Provide the [X, Y] coordinate of the cell's center where the given text is located.  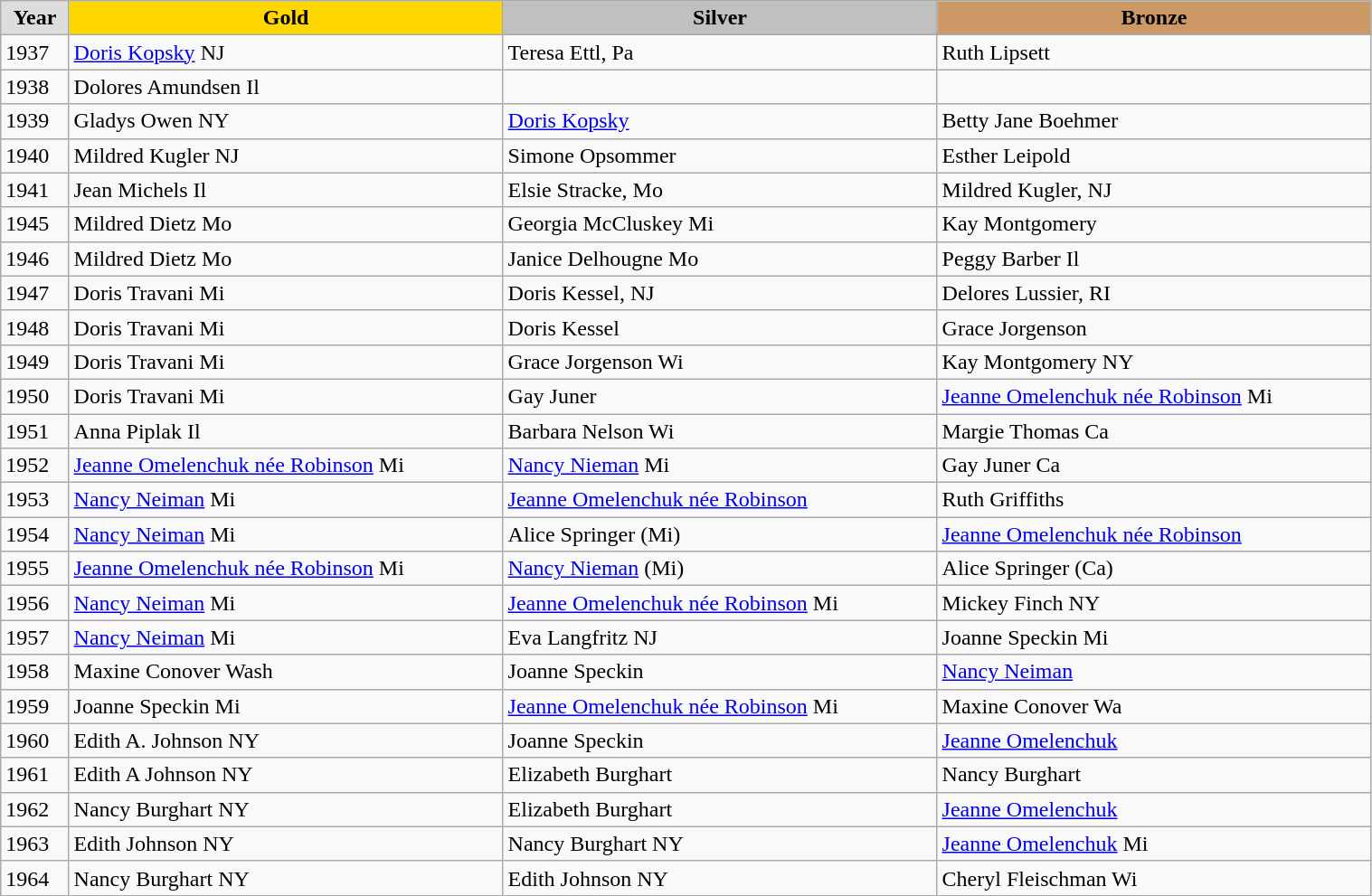
Georgia McCluskey Mi [720, 224]
Silver [720, 18]
Alice Springer (Ca) [1154, 569]
Gladys Owen NY [286, 121]
Janice Delhougne Mo [720, 259]
Edith A Johnson NY [286, 775]
1957 [34, 637]
Grace Jorgenson Wi [720, 362]
Gay Juner [720, 396]
1960 [34, 740]
Elsie Stracke, Mo [720, 190]
Margie Thomas Ca [1154, 431]
1937 [34, 52]
Peggy Barber Il [1154, 259]
Dolores Amundsen Il [286, 87]
Eva Langfritz NJ [720, 637]
Doris Kessel [720, 327]
Gold [286, 18]
Betty Jane Boehmer [1154, 121]
1964 [34, 878]
1962 [34, 809]
Cheryl Fleischman Wi [1154, 878]
Ruth Griffiths [1154, 500]
Nancy Neiman [1154, 672]
1945 [34, 224]
Delores Lussier, RI [1154, 293]
1950 [34, 396]
Alice Springer (Mi) [720, 534]
Doris Kopsky NJ [286, 52]
1946 [34, 259]
Ruth Lipsett [1154, 52]
1941 [34, 190]
Gay Juner Ca [1154, 466]
Mildred Kugler, NJ [1154, 190]
1956 [34, 603]
Maxine Conover Wash [286, 672]
1952 [34, 466]
Mildred Kugler NJ [286, 156]
1938 [34, 87]
Jean Michels Il [286, 190]
1963 [34, 844]
Simone Opsommer [720, 156]
1951 [34, 431]
Kay Montgomery NY [1154, 362]
Maxine Conover Wa [1154, 706]
Anna Piplak Il [286, 431]
Year [34, 18]
Esther Leipold [1154, 156]
1940 [34, 156]
1953 [34, 500]
Grace Jorgenson [1154, 327]
Jeanne Omelenchuk Mi [1154, 844]
1958 [34, 672]
Nancy Nieman (Mi) [720, 569]
Bronze [1154, 18]
Nancy Burghart [1154, 775]
Mickey Finch NY [1154, 603]
Edith A. Johnson NY [286, 740]
1955 [34, 569]
Doris Kessel, NJ [720, 293]
Nancy Nieman Mi [720, 466]
Barbara Nelson Wi [720, 431]
Teresa Ettl, Pa [720, 52]
Kay Montgomery [1154, 224]
1954 [34, 534]
1959 [34, 706]
1948 [34, 327]
Doris Kopsky [720, 121]
1961 [34, 775]
1947 [34, 293]
1949 [34, 362]
1939 [34, 121]
